Determine the [x, y] coordinate at the center of the cell enclosing the given text.  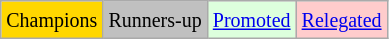
Promoted [252, 20]
Runners-up [155, 20]
Champions [52, 20]
Relegated [342, 20]
